Output the (x, y) coordinate of the center of the cell containing the given text.  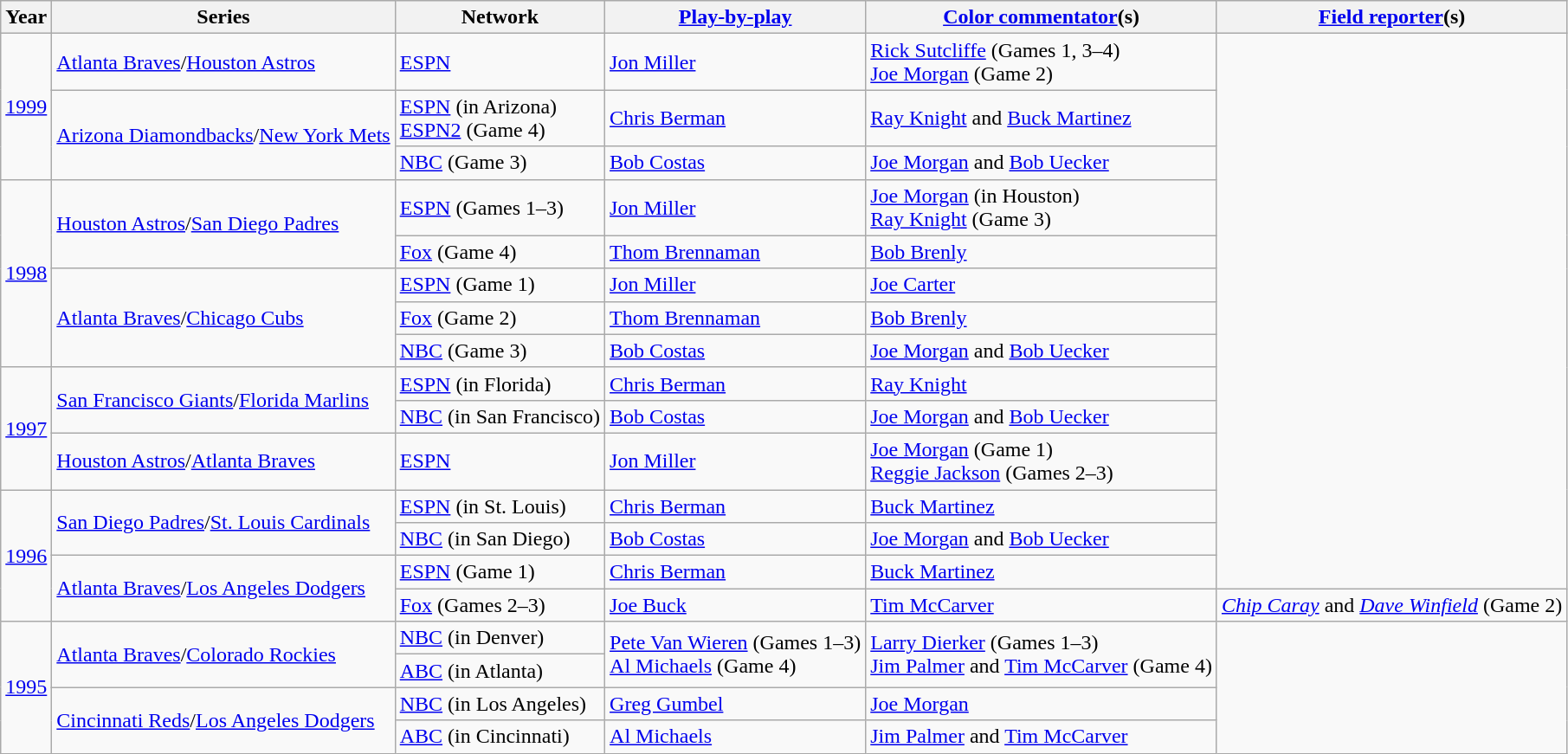
Field reporter(s) (1391, 17)
Year (26, 17)
Joe Morgan (1042, 704)
NBC (in San Diego) (500, 539)
NBC (in Denver) (500, 638)
1995 (26, 687)
Joe Buck (736, 605)
ESPN (Games 1–3) (500, 208)
Cincinnati Reds/Los Angeles Dodgers (223, 720)
Larry Dierker (Games 1–3)Jim Palmer and Tim McCarver (Game 4) (1042, 654)
Series (223, 17)
Joe Morgan (in Houston)Ray Knight (Game 3) (1042, 208)
ABC (in Atlanta) (500, 671)
Arizona Diamondbacks/New York Mets (223, 135)
Houston Astros/San Diego Padres (223, 223)
Chip Caray and Dave Winfield (Game 2) (1391, 605)
NBC (in San Francisco) (500, 416)
Al Michaels (736, 737)
ESPN (in Arizona)ESPN2 (Game 4) (500, 118)
Atlanta Braves/Houston Astros (223, 62)
Greg Gumbel (736, 704)
Color commentator(s) (1042, 17)
Ray Knight (1042, 383)
Network (500, 17)
San Francisco Giants/Florida Marlins (223, 400)
Atlanta Braves/Colorado Rockies (223, 654)
Joe Morgan (Game 1)Reggie Jackson (Games 2–3) (1042, 461)
Fox (Game 2) (500, 318)
Jim Palmer and Tim McCarver (1042, 737)
Rick Sutcliffe (Games 1, 3–4)Joe Morgan (Game 2) (1042, 62)
Houston Astros/Atlanta Braves (223, 461)
NBC (in Los Angeles) (500, 704)
San Diego Padres/St. Louis Cardinals (223, 523)
Tim McCarver (1042, 605)
1996 (26, 556)
Ray Knight and Buck Martinez (1042, 118)
1998 (26, 274)
Play-by-play (736, 17)
Atlanta Braves/Chicago Cubs (223, 318)
Fox (Game 4) (500, 252)
ABC (in Cincinnati) (500, 737)
ESPN (in Florida) (500, 383)
1999 (26, 106)
Pete Van Wieren (Games 1–3)Al Michaels (Game 4) (736, 654)
ESPN (in St. Louis) (500, 506)
Joe Carter (1042, 285)
Atlanta Braves/Los Angeles Dodgers (223, 589)
1997 (26, 428)
Fox (Games 2–3) (500, 605)
